Detect which cell encompasses the target text, then output its (x, y) center coordinate. 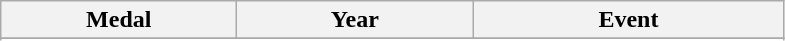
Year (355, 20)
Medal (119, 20)
Event (628, 20)
